Scan for the cell matching the given text and deliver its [X, Y] coordinate at center. 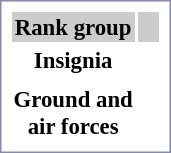
Rank group [73, 27]
Insignia [73, 60]
Ground andair forces [73, 112]
